Detect which cell encompasses the target text, then output its [x, y] center coordinate. 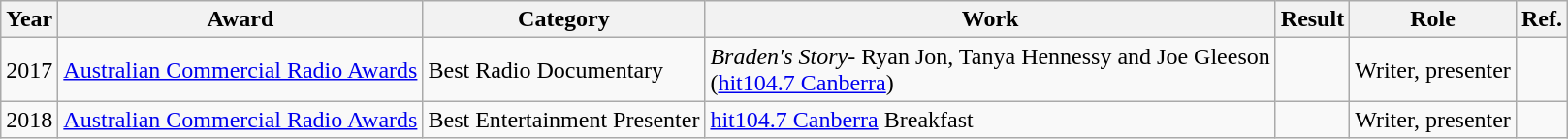
Braden's Story- Ryan Jon, Tanya Hennessy and Joe Gleeson (hit104.7 Canberra) [990, 70]
Best Entertainment Presenter [564, 120]
2017 [29, 70]
Award [240, 19]
Ref. [1542, 19]
Best Radio Documentary [564, 70]
Role [1433, 19]
Work [990, 19]
Category [564, 19]
Year [29, 19]
hit104.7 Canberra Breakfast [990, 120]
Result [1312, 19]
2018 [29, 120]
